Return [x, y] of the center of cell containing provided text 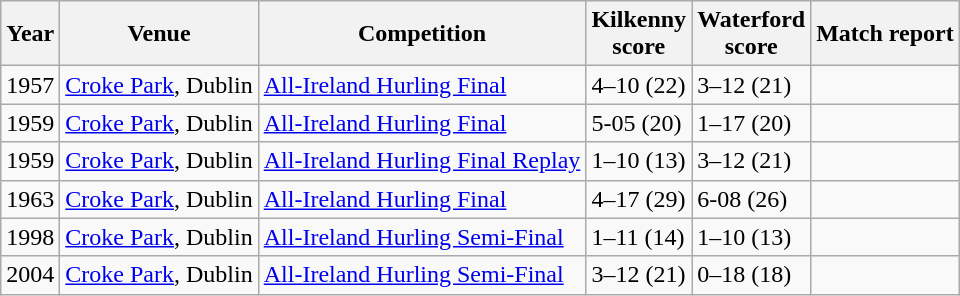
2004 [30, 275]
5-05 (20) [639, 123]
All-Ireland Hurling Final Replay [422, 161]
4–17 (29) [639, 199]
Kilkenny score [639, 34]
4–10 (22) [639, 85]
6-08 (26) [752, 199]
Competition [422, 34]
1998 [30, 237]
1–11 (14) [639, 237]
1963 [30, 199]
1–17 (20) [752, 123]
Venue [159, 34]
Year [30, 34]
1957 [30, 85]
0–18 (18) [752, 275]
Match report [886, 34]
Waterford score [752, 34]
